For the text-containing cell, return its midpoint in [x, y] coordinate format. 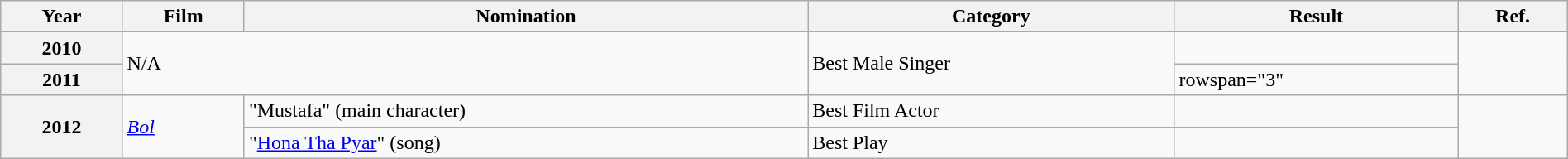
Category [991, 17]
"Hona Tha Pyar" (song) [526, 142]
Year [61, 17]
Film [184, 17]
2010 [61, 48]
"Mustafa" (main character) [526, 111]
Best Male Singer [991, 64]
Best Play [991, 142]
rowspan="3" [1317, 79]
Best Film Actor [991, 111]
Ref. [1513, 17]
2011 [61, 79]
Result [1317, 17]
Nomination [526, 17]
N/A [465, 64]
2012 [61, 127]
Bol [184, 127]
